Search for the cell housing the specified text and yield its [x, y] center coordinate. 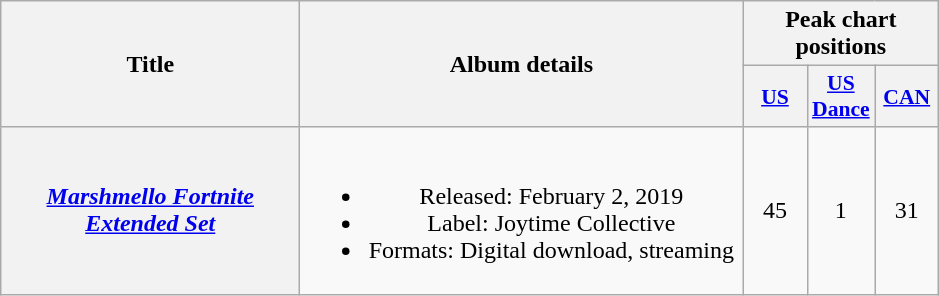
CAN [907, 96]
Released: February 2, 2019Label: Joytime CollectiveFormats: Digital download, streaming [522, 210]
Marshmello Fortnite Extended Set [150, 210]
Title [150, 64]
45 [775, 210]
Peak chart positions [841, 34]
US [775, 96]
Album details [522, 64]
31 [907, 210]
1 [841, 210]
USDance [841, 96]
